Identify which cell holds the provided text, then report its [x, y] central coordinate. 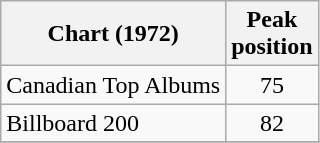
Canadian Top Albums [114, 85]
82 [272, 123]
Peakposition [272, 34]
Chart (1972) [114, 34]
Billboard 200 [114, 123]
75 [272, 85]
